Return [x, y] of the center of cell containing provided text 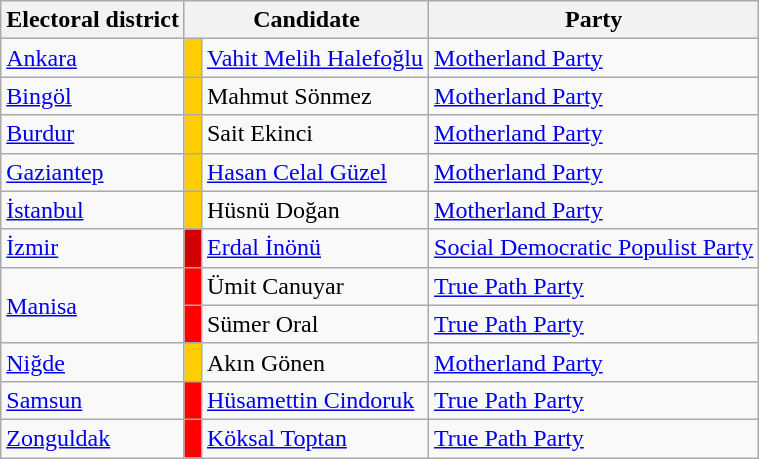
Samsun [93, 400]
Hasan Celal Güzel [314, 172]
Electoral district [93, 20]
Party [594, 20]
Vahit Melih Halefoğlu [314, 58]
Köksal Toptan [314, 438]
Sümer Oral [314, 324]
Gaziantep [93, 172]
Sait Ekinci [314, 134]
Mahmut Sönmez [314, 96]
Niğde [93, 362]
Bingöl [93, 96]
Ümit Canuyar [314, 286]
Manisa [93, 305]
Ankara [93, 58]
Hüsnü Doğan [314, 210]
İstanbul [93, 210]
Zonguldak [93, 438]
Burdur [93, 134]
Candidate [306, 20]
Hüsamettin Cindoruk [314, 400]
Akın Gönen [314, 362]
İzmir [93, 248]
Social Democratic Populist Party [594, 248]
Erdal İnönü [314, 248]
